Return [x, y] of the center of cell containing provided text 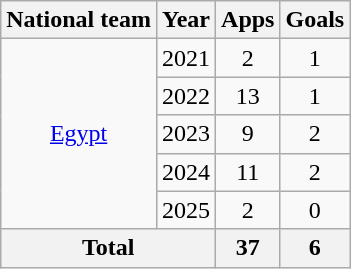
2025 [186, 210]
11 [248, 172]
2022 [186, 96]
37 [248, 248]
6 [315, 248]
National team [79, 20]
0 [315, 210]
2021 [186, 58]
Total [108, 248]
2023 [186, 134]
2024 [186, 172]
Year [186, 20]
Egypt [79, 134]
13 [248, 96]
9 [248, 134]
Goals [315, 20]
Apps [248, 20]
